From the cell containing the given text, extract its center point as [x, y] coordinate. 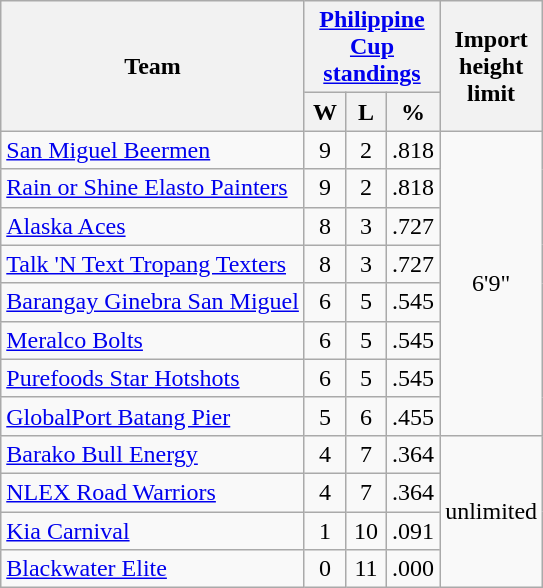
Team [153, 66]
10 [366, 531]
Talk 'N Text Tropang Texters [153, 264]
0 [324, 569]
Importheightlimit [492, 66]
unlimited [492, 511]
W [324, 112]
Rain or Shine Elasto Painters [153, 188]
6'9" [492, 283]
Kia Carnival [153, 531]
GlobalPort Batang Pier [153, 416]
Barako Bull Energy [153, 454]
Barangay Ginebra San Miguel [153, 302]
.091 [414, 531]
.455 [414, 416]
11 [366, 569]
% [414, 112]
San Miguel Beermen [153, 150]
Alaska Aces [153, 226]
1 [324, 531]
L [366, 112]
Meralco Bolts [153, 340]
Philippine Cup standings [372, 47]
.000 [414, 569]
NLEX Road Warriors [153, 492]
Blackwater Elite [153, 569]
Purefoods Star Hotshots [153, 378]
